Return [X, Y] of the center of cell containing provided text 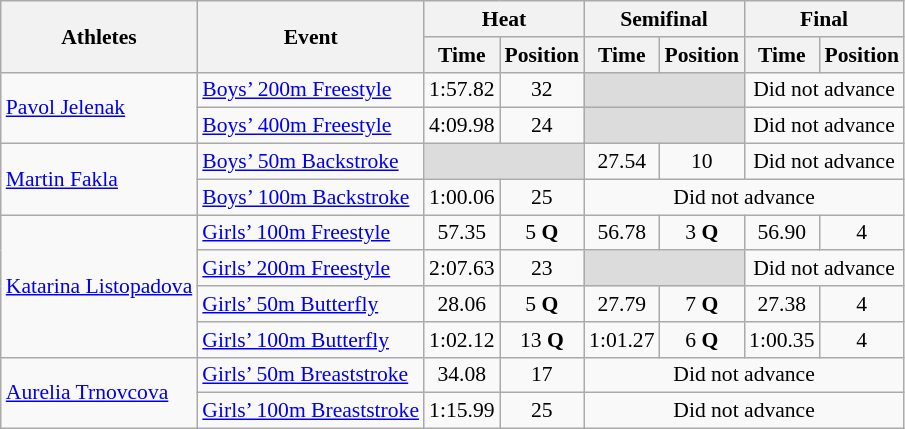
Boys’ 100m Backstroke [310, 197]
Semifinal [664, 19]
1:15.99 [462, 411]
Boys’ 50m Backstroke [310, 162]
2:07.63 [462, 269]
28.06 [462, 304]
Event [310, 36]
7 Q [702, 304]
27.38 [782, 304]
1:00.35 [782, 340]
Boys’ 200m Freestyle [310, 90]
Girls’ 100m Butterfly [310, 340]
Girls’ 50m Breaststroke [310, 375]
1:01.27 [622, 340]
6 Q [702, 340]
1:00.06 [462, 197]
Pavol Jelenak [100, 108]
Aurelia Trnovcova [100, 392]
13 Q [542, 340]
10 [702, 162]
Girls’ 200m Freestyle [310, 269]
Final [824, 19]
27.54 [622, 162]
Girls’ 100m Breaststroke [310, 411]
1:02.12 [462, 340]
56.90 [782, 233]
Katarina Listopadova [100, 286]
3 Q [702, 233]
27.79 [622, 304]
17 [542, 375]
Girls’ 50m Butterfly [310, 304]
4:09.98 [462, 126]
56.78 [622, 233]
1:57.82 [462, 90]
23 [542, 269]
Athletes [100, 36]
32 [542, 90]
Heat [504, 19]
34.08 [462, 375]
Boys’ 400m Freestyle [310, 126]
24 [542, 126]
57.35 [462, 233]
Martin Fakla [100, 180]
Girls’ 100m Freestyle [310, 233]
